Determine the [x, y] coordinate at the center of the cell enclosing the given text.  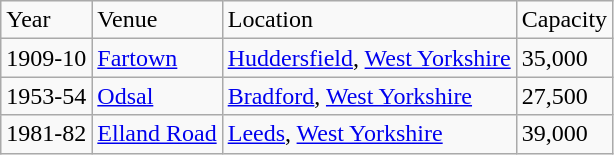
Year [46, 20]
Odsal [157, 96]
Location [369, 20]
Venue [157, 20]
1909-10 [46, 58]
Capacity [564, 20]
1981-82 [46, 134]
Huddersfield, West Yorkshire [369, 58]
1953-54 [46, 96]
Leeds, West Yorkshire [369, 134]
Fartown [157, 58]
Elland Road [157, 134]
39,000 [564, 134]
27,500 [564, 96]
Bradford, West Yorkshire [369, 96]
35,000 [564, 58]
